Detect which cell encompasses the target text, then output its [X, Y] center coordinate. 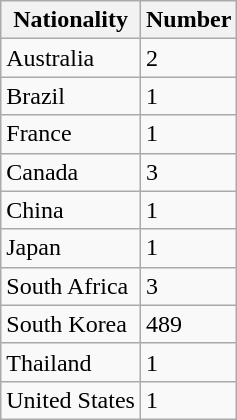
2 [188, 58]
Nationality [71, 20]
South Africa [71, 286]
Thailand [71, 362]
China [71, 210]
France [71, 134]
Australia [71, 58]
United States [71, 400]
489 [188, 324]
Japan [71, 248]
Brazil [71, 96]
Canada [71, 172]
South Korea [71, 324]
Number [188, 20]
